Return (x, y) of the center of cell containing provided text 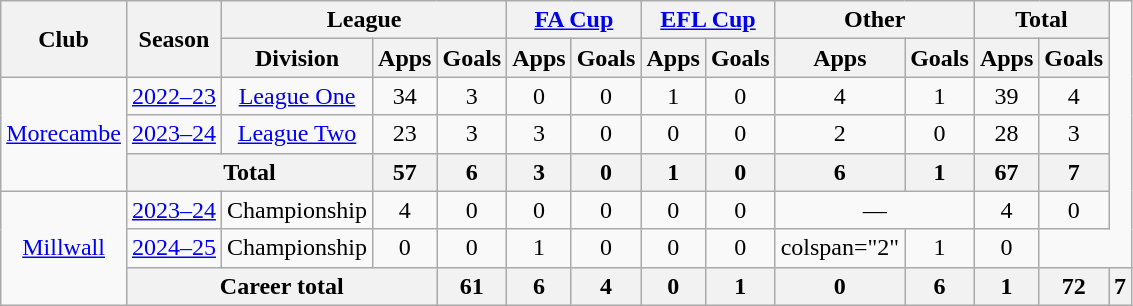
39 (1006, 96)
Career total (282, 286)
colspan="2" (840, 248)
34 (405, 96)
67 (1006, 172)
Season (174, 39)
League (364, 20)
61 (472, 286)
League Two (296, 134)
2 (840, 134)
— (874, 210)
FA Cup (574, 20)
2022–23 (174, 96)
Morecambe (64, 134)
Division (296, 58)
23 (405, 134)
Millwall (64, 248)
28 (1006, 134)
League One (296, 96)
Other (874, 20)
72 (1074, 286)
57 (405, 172)
Club (64, 39)
EFL Cup (708, 20)
2024–25 (174, 248)
